For the text-containing cell, return its midpoint in [x, y] coordinate format. 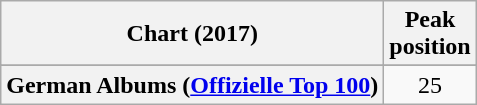
Chart (2017) [192, 34]
German Albums (Offizielle Top 100) [192, 85]
25 [430, 85]
Peakposition [430, 34]
